Return (X, Y) of the center of cell containing provided text 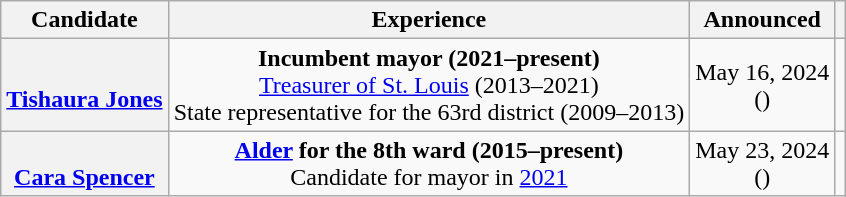
May 23, 2024() (762, 164)
Candidate (84, 20)
Incumbent mayor (2021–present)Treasurer of St. Louis (2013–2021)State representative for the 63rd district (2009–2013) (429, 85)
Cara Spencer (84, 164)
May 16, 2024() (762, 85)
Tishaura Jones (84, 85)
Experience (429, 20)
Announced (762, 20)
Alder for the 8th ward (2015–present)Candidate for mayor in 2021 (429, 164)
